Return the (x, y) coordinate for the center point of the cell that contains the specified text.  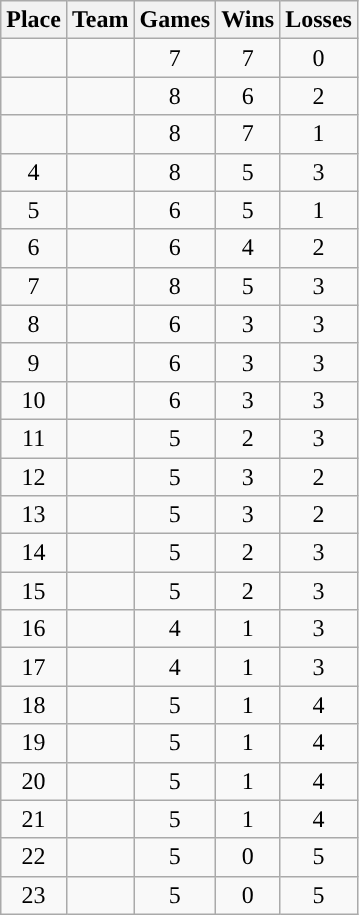
20 (34, 781)
14 (34, 553)
Wins (248, 20)
Games (175, 20)
21 (34, 819)
19 (34, 743)
9 (34, 362)
11 (34, 438)
18 (34, 705)
17 (34, 667)
23 (34, 895)
15 (34, 591)
Place (34, 20)
22 (34, 857)
Team (100, 20)
13 (34, 515)
10 (34, 400)
16 (34, 629)
Losses (319, 20)
12 (34, 477)
